Capture the cell that displays the provided text and extract its [x, y] central coordinate. 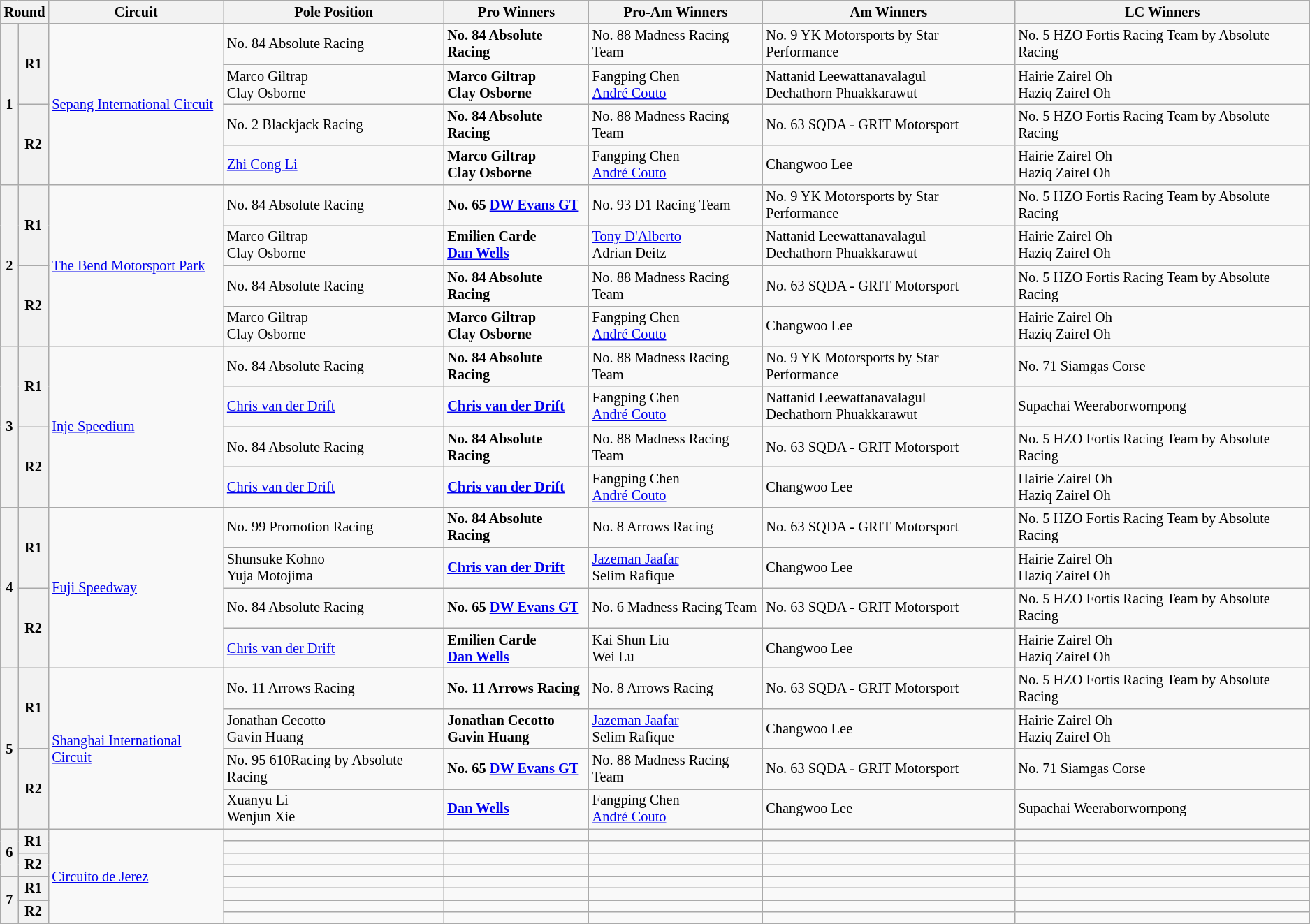
3 [10, 426]
No. 99 Promotion Racing [334, 527]
Xuanyu Li Wenjun Xie [334, 809]
Dan Wells [516, 809]
Tony D'Alberto Adrian Deitz [676, 245]
Pro-Am Winners [676, 12]
Shanghai International Circuit [136, 749]
Shunsuke Kohno Yuja Motojima [334, 568]
7 [10, 900]
The Bend Motorsport Park [136, 265]
Circuito de Jerez [136, 876]
4 [10, 588]
No. 6 Madness Racing Team [676, 608]
Circuit [136, 12]
Fuji Speedway [136, 588]
No. 95 610Racing by Absolute Racing [334, 769]
No. 93 D1 Racing Team [676, 205]
Inje Speedium [136, 426]
LC Winners [1162, 12]
1 [10, 105]
2 [10, 265]
5 [10, 749]
Pole Position [334, 12]
6 [10, 852]
No. 2 Blackjack Racing [334, 124]
Kai Shun Liu Wei Lu [676, 648]
Zhi Cong Li [334, 165]
Sepang International Circuit [136, 105]
Am Winners [889, 12]
Round [25, 12]
Pro Winners [516, 12]
